Provide the (x, y) coordinate of the cell's center where the given text is located.  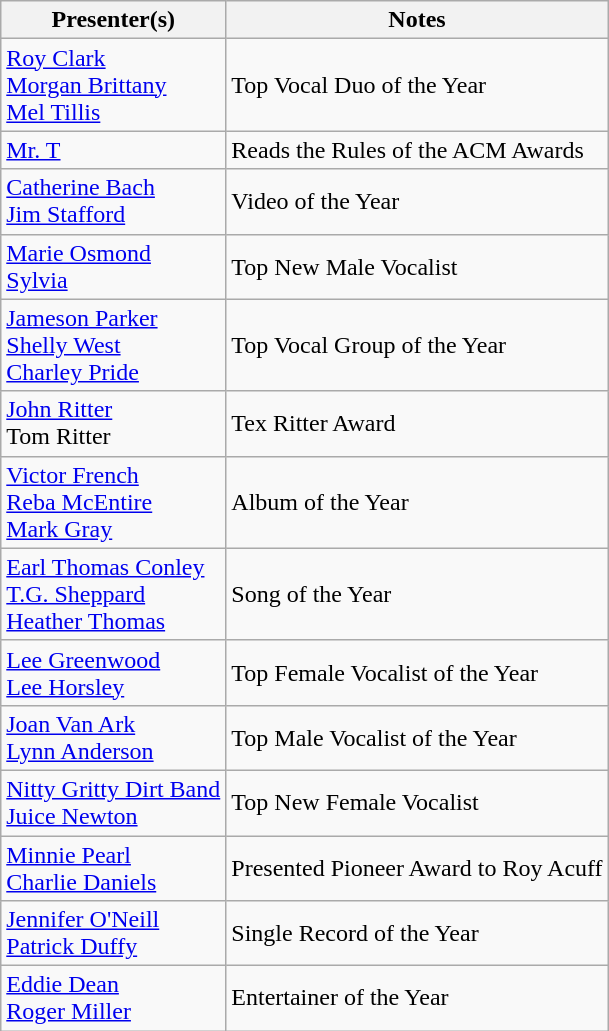
Entertainer of the Year (417, 998)
Top Vocal Group of the Year (417, 345)
Top Vocal Duo of the Year (417, 85)
Song of the Year (417, 594)
Eddie DeanRoger Miller (114, 998)
Lee GreenwoodLee Horsley (114, 672)
Minnie PearlCharlie Daniels (114, 868)
Earl Thomas ConleyT.G. SheppardHeather Thomas (114, 594)
Nitty Gritty Dirt BandJuice Newton (114, 802)
Top New Female Vocalist (417, 802)
Mr. T (114, 150)
Tex Ritter Award (417, 424)
Top Male Vocalist of the Year (417, 738)
Album of the Year (417, 502)
Jennifer O'NeillPatrick Duffy (114, 934)
Victor FrenchReba McEntireMark Gray (114, 502)
Single Record of the Year (417, 934)
Presented Pioneer Award to Roy Acuff (417, 868)
John RitterTom Ritter (114, 424)
Roy ClarkMorgan BrittanyMel Tillis (114, 85)
Reads the Rules of the ACM Awards (417, 150)
Top Female Vocalist of the Year (417, 672)
Video of the Year (417, 202)
Top New Male Vocalist (417, 266)
Presenter(s) (114, 20)
Catherine BachJim Stafford (114, 202)
Joan Van ArkLynn Anderson (114, 738)
Notes (417, 20)
Jameson ParkerShelly WestCharley Pride (114, 345)
Marie OsmondSylvia (114, 266)
